Return the (x, y) coordinate for the center point of the cell that contains the specified text.  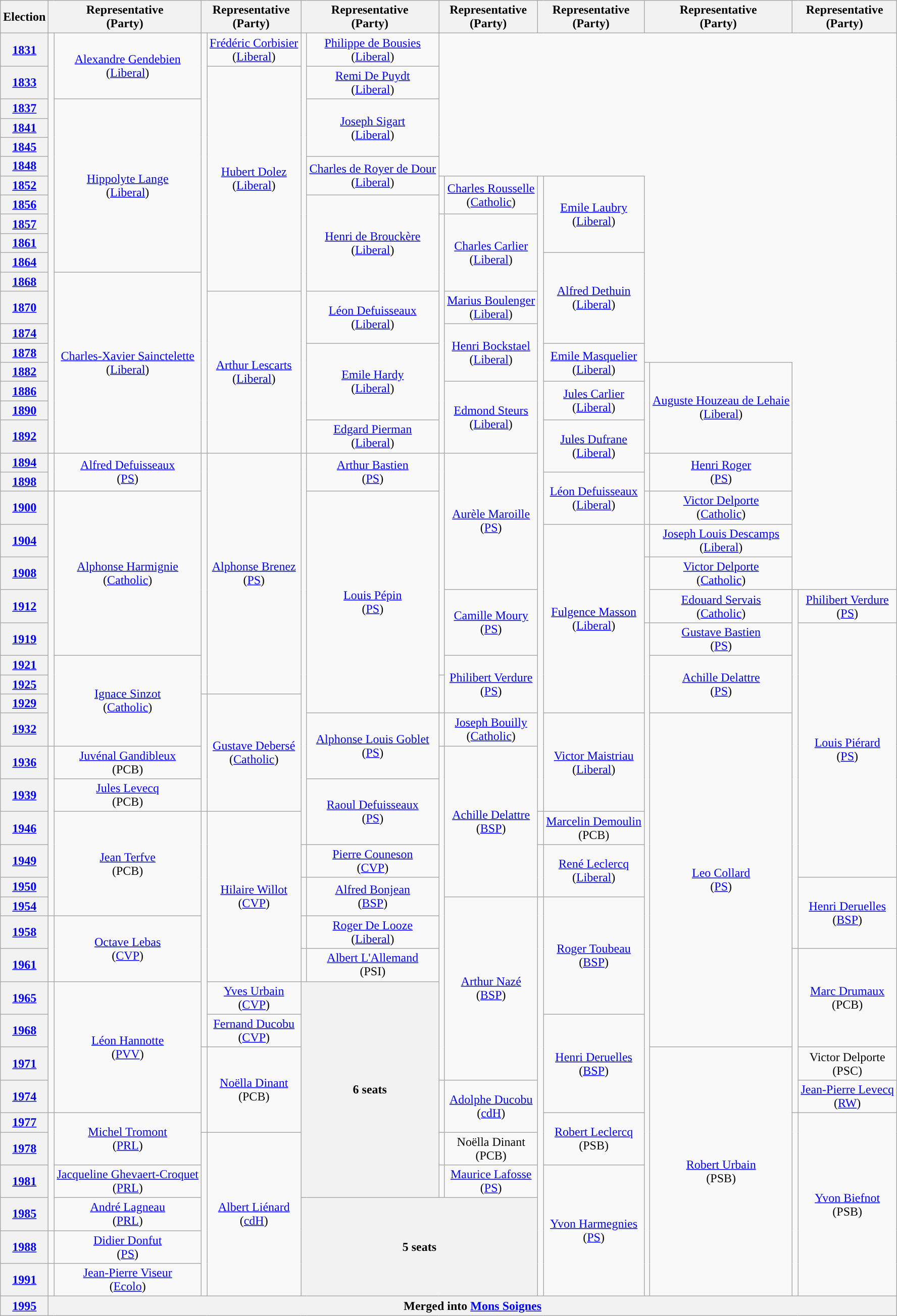
Charles Carlier(Liberal) (491, 252)
Charles Rousselle(Catholic) (491, 195)
Hilaire Willot(CVP) (254, 897)
Raoul Defuisseaux(PS) (373, 812)
1949 (24, 861)
Alfred Defuisseaux(PS) (128, 472)
6 seats (370, 1089)
1868 (24, 281)
Achille Delattre(PS) (721, 684)
1841 (24, 128)
Edouard Servais(Catholic) (721, 606)
Louis Piérard(PS) (848, 750)
Yvon Harmegnies(PS) (594, 1231)
1882 (24, 372)
Arthur Bastien(PS) (373, 472)
1977 (24, 1122)
1861 (24, 243)
1978 (24, 1148)
1894 (24, 462)
Didier Donfut(PS) (128, 1247)
1878 (24, 353)
Fulgence Masson(Liberal) (594, 618)
Camille Moury(PS) (491, 622)
1929 (24, 704)
Election (24, 17)
5 seats (419, 1247)
1954 (24, 906)
Jacqueline Ghevaert-Croquet(PRL) (128, 1181)
1985 (24, 1215)
Hippolyte Lange(Liberal) (128, 186)
1965 (24, 997)
Alphonse Brenez(PS) (254, 573)
1988 (24, 1247)
Charles de Royer de Dour(Liberal) (373, 176)
1936 (24, 762)
1856 (24, 204)
Yves Urbain(CVP) (254, 997)
Jules Levecq(PCB) (128, 796)
Alphonse Louis Goblet(PS) (373, 746)
1946 (24, 828)
1845 (24, 147)
1852 (24, 185)
André Lagneau(PRL) (128, 1215)
Arthur Lescarts(Liberal) (254, 372)
1950 (24, 887)
Arthur Nazé(BSP) (491, 988)
1837 (24, 109)
Henri de Brouckère(Liberal) (373, 243)
1974 (24, 1096)
Octave Lebas(CVP) (128, 949)
Achille Delattre(BSP) (491, 821)
Jean Terfve(PCB) (128, 864)
Michel Tromont(PRL) (128, 1139)
Leo Collard(PS) (721, 880)
1874 (24, 334)
1908 (24, 573)
Pierre Couneson(CVP) (373, 861)
Joseph Louis Descamps(Liberal) (721, 540)
1857 (24, 224)
Albert L'Allemand(PSI) (373, 965)
Jules Carlier(Liberal) (594, 401)
1904 (24, 540)
Maurice Lafosse(PS) (491, 1181)
Alexandre Gendebien(Liberal) (128, 66)
1961 (24, 965)
Aurèle Maroille(PS) (491, 521)
Emile Hardy(Liberal) (373, 382)
Yvon Biefnot(PSB) (848, 1204)
Merged into Mons Soignes (473, 1306)
Roger Toubeau(BSP) (594, 955)
1864 (24, 262)
1890 (24, 410)
Gustave Debersé(Catholic) (254, 753)
1870 (24, 308)
Léon Hannotte(PVV) (128, 1047)
1932 (24, 730)
Gustave Bastien(PS) (721, 639)
Roger De Looze(Liberal) (373, 932)
Ignace Sinzot(Catholic) (128, 701)
Jean-Pierre Levecq(RW) (848, 1096)
Victor Maistriau(Liberal) (594, 762)
1919 (24, 639)
Henri Bockstael(Liberal) (491, 353)
Joseph Bouilly(Catholic) (491, 730)
Henri Roger(PS) (721, 472)
1912 (24, 606)
Emile Laubry(Liberal) (594, 214)
1968 (24, 1031)
Remi De Puydt(Liberal) (373, 83)
Alfred Bonjean(BSP) (373, 897)
Edgard Pierman(Liberal) (373, 436)
Charles-Xavier Sainctelette(Liberal) (128, 362)
1833 (24, 83)
Jean-Pierre Viseur(Ecolo) (128, 1280)
Adolphe Ducobu(cdH) (491, 1106)
1898 (24, 482)
Joseph Sigart(Liberal) (373, 128)
1925 (24, 684)
Fernand Ducobu(CVP) (254, 1031)
1848 (24, 166)
Alfred Dethuin(Liberal) (594, 298)
1831 (24, 49)
Auguste Houzeau de Lehaie(Liberal) (721, 408)
Victor Delporte(PSC) (848, 1063)
Frédéric Corbisier(Liberal) (254, 49)
Edmond Steurs(Liberal) (491, 417)
Robert Leclercq(PSB) (594, 1139)
Hubert Dolez(Liberal) (254, 179)
Alphonse Harmignie(Catholic) (128, 573)
1939 (24, 796)
Robert Urbain(PSB) (721, 1172)
Albert Liénard(cdH) (254, 1214)
Jules Dufrane(Liberal) (594, 446)
1971 (24, 1063)
Marc Drumaux(PCB) (848, 997)
Emile Masquelier(Liberal) (594, 362)
1921 (24, 665)
1900 (24, 508)
Louis Pépin(PS) (373, 602)
1958 (24, 932)
1995 (24, 1306)
1981 (24, 1181)
1892 (24, 436)
Marcelin Demoulin(PCB) (594, 828)
René Leclercq(Liberal) (594, 870)
Philippe de Bousies(Liberal) (373, 49)
Juvénal Gandibleux(PCB) (128, 762)
Marius Boulenger(Liberal) (491, 308)
1886 (24, 391)
1991 (24, 1280)
